Capture the cell that displays the provided text and extract its (x, y) central coordinate. 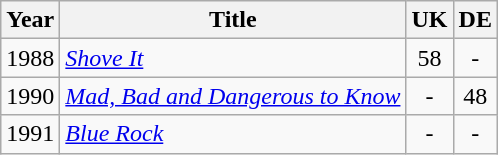
Blue Rock (233, 134)
Year (30, 20)
Shove It (233, 58)
UK (430, 20)
1990 (30, 96)
58 (430, 58)
1991 (30, 134)
Mad, Bad and Dangerous to Know (233, 96)
Title (233, 20)
48 (475, 96)
DE (475, 20)
1988 (30, 58)
